Provide the [X, Y] coordinate of the cell's center where the given text is located.  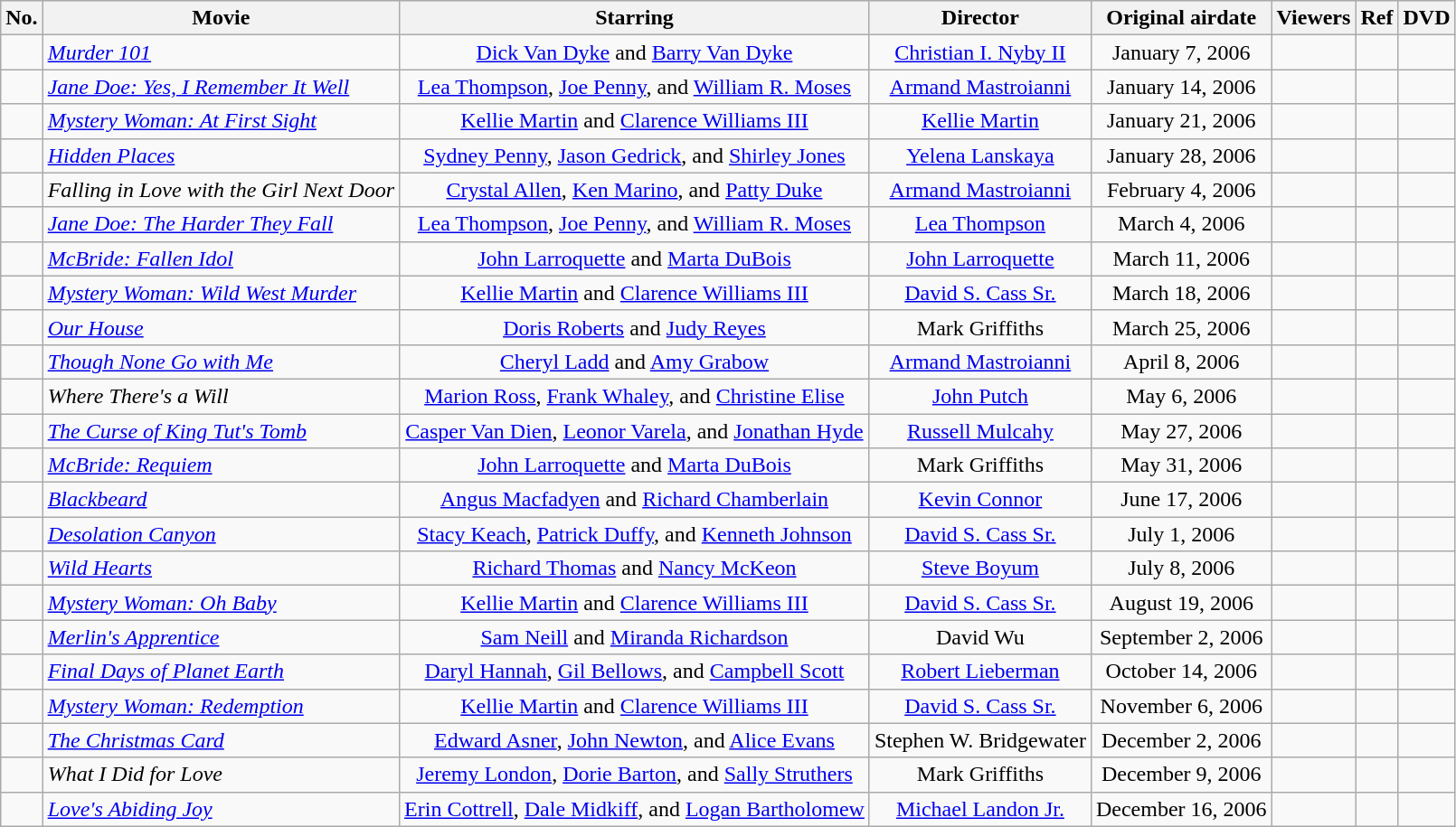
The Curse of King Tut's Tomb [221, 431]
May 27, 2006 [1181, 431]
John Putch [980, 396]
No. [22, 18]
Richard Thomas and Nancy McKeon [635, 569]
January 21, 2006 [1181, 121]
Final Days of Planet Earth [221, 672]
Angus Macfadyen and Richard Chamberlain [635, 500]
Mystery Woman: Wild West Murder [221, 293]
April 8, 2006 [1181, 362]
Starring [635, 18]
Merlin's Apprentice [221, 637]
May 6, 2006 [1181, 396]
The Christmas Card [221, 740]
February 4, 2006 [1181, 190]
Lea Thompson [980, 224]
December 2, 2006 [1181, 740]
Kellie Martin [980, 121]
Murder 101 [221, 52]
Falling in Love with the Girl Next Door [221, 190]
Original airdate [1181, 18]
July 8, 2006 [1181, 569]
Director [980, 18]
Cheryl Ladd and Amy Grabow [635, 362]
Hidden Places [221, 155]
Stacy Keach, Patrick Duffy, and Kenneth Johnson [635, 534]
Mystery Woman: Redemption [221, 706]
Casper Van Dien, Leonor Varela, and Jonathan Hyde [635, 431]
Crystal Allen, Ken Marino, and Patty Duke [635, 190]
December 16, 2006 [1181, 809]
DVD [1427, 18]
Christian I. Nyby II [980, 52]
Marion Ross, Frank Whaley, and Christine Elise [635, 396]
Edward Asner, John Newton, and Alice Evans [635, 740]
Dick Van Dyke and Barry Van Dyke [635, 52]
November 6, 2006 [1181, 706]
Kevin Connor [980, 500]
David Wu [980, 637]
January 28, 2006 [1181, 155]
Wild Hearts [221, 569]
March 25, 2006 [1181, 327]
Mystery Woman: At First Sight [221, 121]
March 18, 2006 [1181, 293]
Jane Doe: The Harder They Fall [221, 224]
July 1, 2006 [1181, 534]
Where There's a Will [221, 396]
Blackbeard [221, 500]
Stephen W. Bridgewater [980, 740]
October 14, 2006 [1181, 672]
Movie [221, 18]
Sam Neill and Miranda Richardson [635, 637]
What I Did for Love [221, 775]
March 4, 2006 [1181, 224]
Jeremy London, Dorie Barton, and Sally Struthers [635, 775]
January 7, 2006 [1181, 52]
Michael Landon Jr. [980, 809]
Sydney Penny, Jason Gedrick, and Shirley Jones [635, 155]
Love's Abiding Joy [221, 809]
September 2, 2006 [1181, 637]
Russell Mulcahy [980, 431]
August 19, 2006 [1181, 603]
Erin Cottrell, Dale Midkiff, and Logan Bartholomew [635, 809]
January 14, 2006 [1181, 87]
John Larroquette [980, 258]
McBride: Requiem [221, 465]
March 11, 2006 [1181, 258]
December 9, 2006 [1181, 775]
June 17, 2006 [1181, 500]
Robert Lieberman [980, 672]
Mystery Woman: Oh Baby [221, 603]
McBride: Fallen Idol [221, 258]
Viewers [1313, 18]
Our House [221, 327]
Ref [1376, 18]
Yelena Lanskaya [980, 155]
Desolation Canyon [221, 534]
Though None Go with Me [221, 362]
Daryl Hannah, Gil Bellows, and Campbell Scott [635, 672]
Steve Boyum [980, 569]
Doris Roberts and Judy Reyes [635, 327]
May 31, 2006 [1181, 465]
Jane Doe: Yes, I Remember It Well [221, 87]
